Return (X, Y) of the center of cell containing provided text 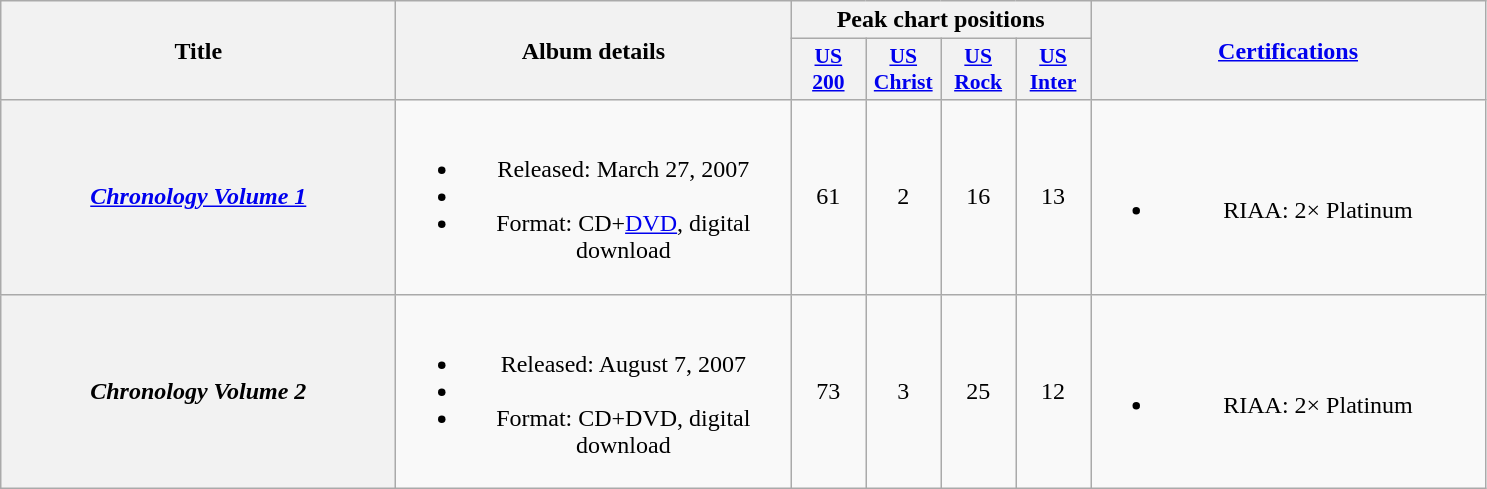
Released: March 27, 2007Format: CD+DVD, digital download (594, 197)
USInter (1054, 70)
25 (978, 391)
Album details (594, 50)
Title (198, 50)
USChrist (904, 70)
Chronology Volume 1 (198, 197)
2 (904, 197)
61 (828, 197)
16 (978, 197)
Chronology Volume 2 (198, 391)
13 (1054, 197)
Certifications (1288, 50)
73 (828, 391)
3 (904, 391)
US200 (828, 70)
USRock (978, 70)
Released: August 7, 2007Format: CD+DVD, digital download (594, 391)
Peak chart positions (941, 20)
12 (1054, 391)
